Extract the (X, Y) coordinate from the center of the cell holding the provided text.  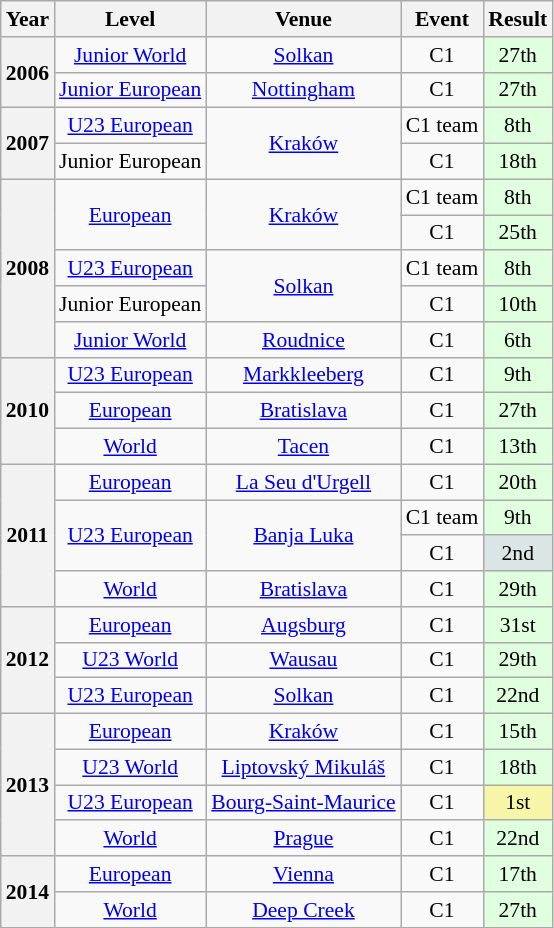
Result (518, 19)
Vienna (303, 874)
2014 (28, 892)
2006 (28, 72)
Roudnice (303, 340)
Prague (303, 839)
La Seu d'Urgell (303, 482)
2013 (28, 785)
Year (28, 19)
2007 (28, 144)
2011 (28, 535)
Markkleeberg (303, 375)
Augsburg (303, 625)
2nd (518, 554)
Nottingham (303, 90)
20th (518, 482)
25th (518, 233)
13th (518, 447)
Bourg-Saint-Maurice (303, 803)
Banja Luka (303, 536)
31st (518, 625)
10th (518, 304)
2012 (28, 660)
Deep Creek (303, 910)
Level (130, 19)
Event (442, 19)
Venue (303, 19)
17th (518, 874)
Liptovský Mikuláš (303, 767)
Wausau (303, 660)
6th (518, 340)
1st (518, 803)
2008 (28, 268)
15th (518, 732)
2010 (28, 410)
Tacen (303, 447)
